Search for the cell housing the specified text and yield its [x, y] center coordinate. 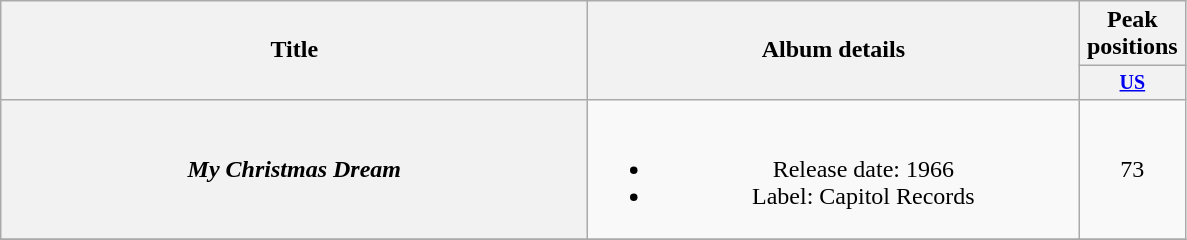
Peak positions [1132, 34]
Album details [834, 50]
US [1132, 82]
73 [1132, 169]
Release date: 1966Label: Capitol Records [834, 169]
Title [294, 50]
My Christmas Dream [294, 169]
